Detect which cell encompasses the target text, then output its (X, Y) center coordinate. 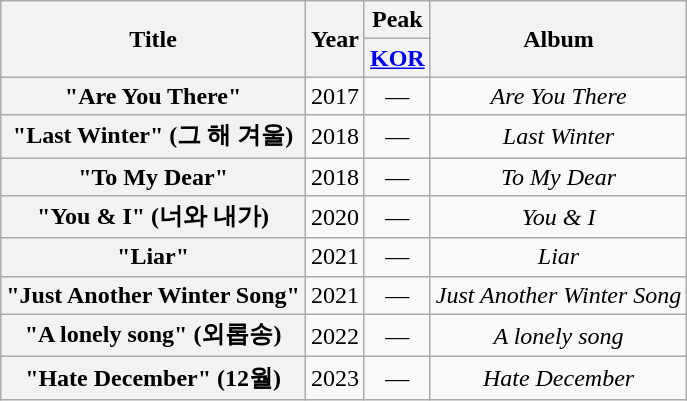
"You & I" (너와 내가) (154, 218)
"Are You There" (154, 96)
"Just Another Winter Song" (154, 295)
Title (154, 39)
Just Another Winter Song (558, 295)
You & I (558, 218)
Album (558, 39)
Peak (397, 20)
Last Winter (558, 136)
KOR (397, 58)
"Last Winter" (그 해 겨울) (154, 136)
2017 (334, 96)
Year (334, 39)
"To My Dear" (154, 177)
"Liar" (154, 257)
Liar (558, 257)
A lonely song (558, 336)
"A lonely song" (외롭송) (154, 336)
"Hate December" (12월) (154, 378)
Hate December (558, 378)
2022 (334, 336)
To My Dear (558, 177)
2020 (334, 218)
2023 (334, 378)
Are You There (558, 96)
